Determine the (x, y) coordinate at the center of the cell enclosing the given text.  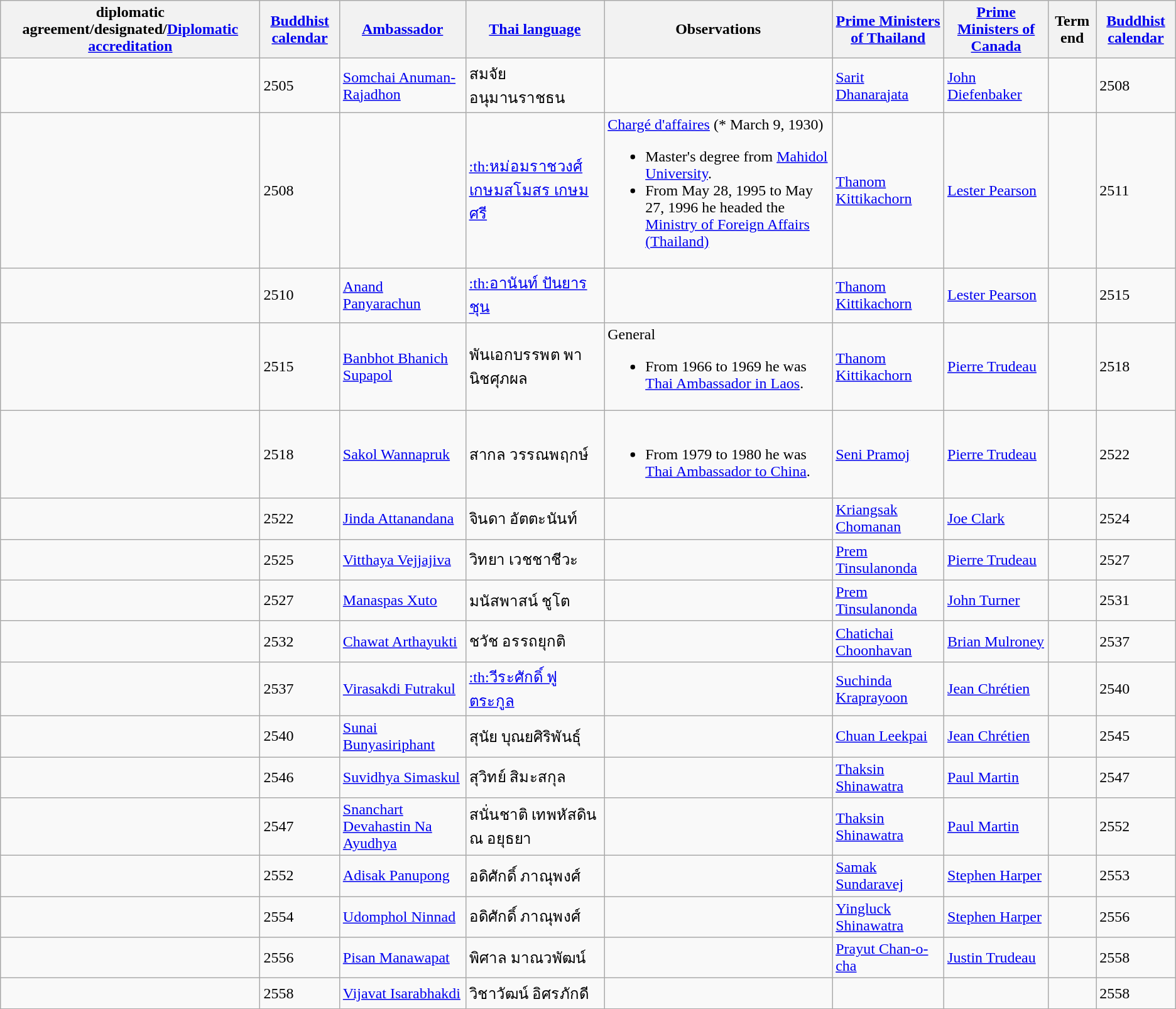
Vitthaya Vejjajiva (402, 559)
Suchinda Kraprayoon (888, 689)
Justin Trudeau (996, 957)
Udomphol Ninnad (402, 917)
John Turner (996, 601)
2553 (1136, 876)
สมจัย อนุมานราชธน (535, 85)
2511 (1136, 190)
พันเอกบรรพต พานิชศุภผล (535, 366)
Ambassador (402, 30)
วิทยา เวชชาชีวะ (535, 559)
พิศาล มาณวพัฒน์ (535, 957)
:th:อานันท์ ปันยารชุน (535, 295)
Vijavat Isarabhakdi (402, 994)
Chuan Leekpai (888, 736)
:th:วีระศักดิ์ ฟูตระกูล (535, 689)
GeneralFrom 1966 to 1969 he was Thai Ambassador in Laos. (719, 366)
diplomatic agreement/designated/Diplomatic accreditation (131, 30)
Banbhot Bhanich Supapol (402, 366)
มนัสพาสน์ ชูโต (535, 601)
Pisan Manawapat (402, 957)
2505 (300, 85)
สุวิทย์ สิมะสกุล (535, 777)
Virasakdi Futrakul (402, 689)
สนั่นชาติ เทพหัสดิน ณ อยุธยา (535, 827)
Jinda Attanandana (402, 519)
วิชาวัฒน์ อิศรภักดี (535, 994)
จินดา อัตตะนันท์ (535, 519)
Prime Ministers of Thailand (888, 30)
Manaspas Xuto (402, 601)
2524 (1136, 519)
2510 (300, 295)
2545 (1136, 736)
Chawat Arthayukti (402, 641)
2546 (300, 777)
2525 (300, 559)
John Diefenbaker (996, 85)
สากล วรรณพฤกษ์ (535, 454)
Sarit Dhanarajata (888, 85)
สุนัย บุณยศิริพันธุ์ (535, 736)
Yingluck Shinawatra (888, 917)
Adisak Panupong (402, 876)
Thai language (535, 30)
Kriangsak Chomanan (888, 519)
2554 (300, 917)
Somchai Anuman-Rajadhon (402, 85)
Brian Mulroney (996, 641)
From 1979 to 1980 he was Thai Ambassador to China. (719, 454)
Chatichai Choonhavan (888, 641)
Suvidhya Simaskul (402, 777)
Prime Ministers of Canada (996, 30)
Anand Panyarachun (402, 295)
Joe Clark (996, 519)
Sakol Wannapruk (402, 454)
Sunai Bunyasiriphant (402, 736)
:th:หม่อมราชวงศ์เกษมสโมสร เกษมศรี (535, 190)
2532 (300, 641)
Samak Sundaravej (888, 876)
2531 (1136, 601)
ชวัช อรรถยุกติ (535, 641)
Seni Pramoj (888, 454)
Prayut Chan-o-cha (888, 957)
Snanchart Devahastin Na Ayudhya (402, 827)
Term end (1072, 30)
Observations (719, 30)
